From the cell containing the given text, extract its center point as (x, y) coordinate. 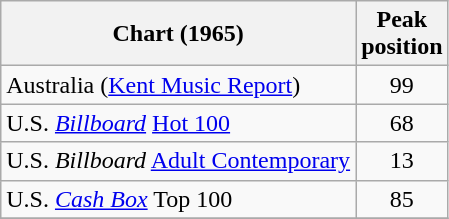
13 (402, 161)
85 (402, 199)
Australia (Kent Music Report) (178, 85)
Peakposition (402, 34)
Chart (1965) (178, 34)
68 (402, 123)
U.S. Billboard Hot 100 (178, 123)
U.S. Billboard Adult Contemporary (178, 161)
99 (402, 85)
U.S. Cash Box Top 100 (178, 199)
